Capture the cell that displays the provided text and extract its (x, y) central coordinate. 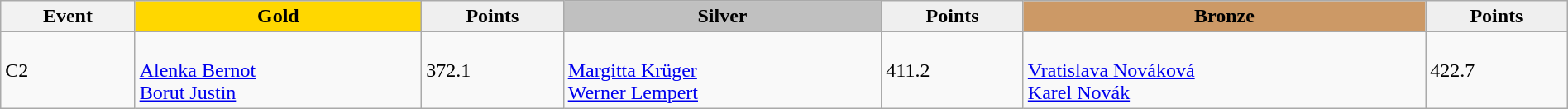
C2 (68, 70)
422.7 (1497, 70)
411.2 (953, 70)
Silver (723, 17)
Event (68, 17)
Bronze (1224, 17)
372.1 (493, 70)
Vratislava NovákováKarel Novák (1224, 70)
Margitta KrügerWerner Lempert (723, 70)
Alenka BernotBorut Justin (278, 70)
Gold (278, 17)
